Scan for the cell matching the given text and deliver its (X, Y) coordinate at center. 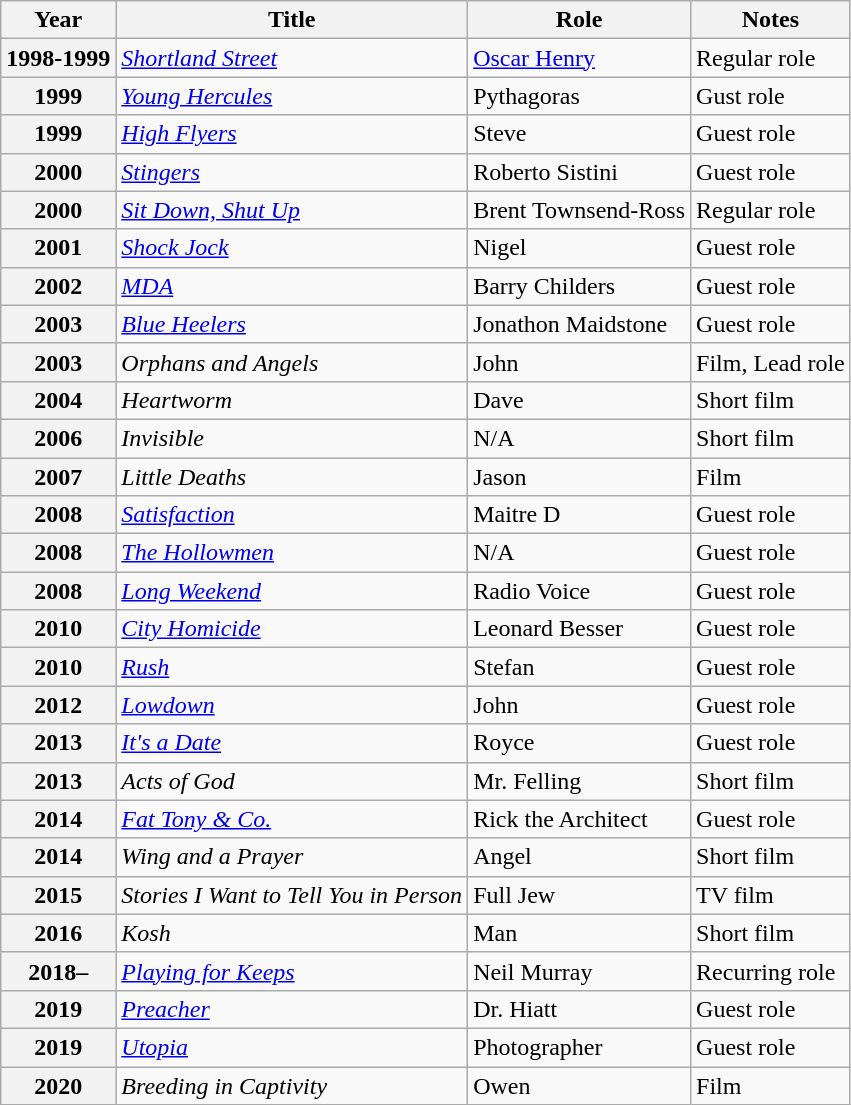
2004 (58, 400)
Little Deaths (292, 477)
Notes (771, 20)
2012 (58, 705)
Breeding in Captivity (292, 1085)
Stingers (292, 172)
Maitre D (580, 515)
Orphans and Angels (292, 362)
Full Jew (580, 895)
Steve (580, 134)
2020 (58, 1085)
2001 (58, 248)
Mr. Felling (580, 781)
High Flyers (292, 134)
Heartworm (292, 400)
Preacher (292, 1009)
Owen (580, 1085)
Utopia (292, 1047)
Photographer (580, 1047)
TV film (771, 895)
Jason (580, 477)
Film, Lead role (771, 362)
Oscar Henry (580, 58)
Recurring role (771, 971)
1998-1999 (58, 58)
Shock Jock (292, 248)
Leonard Besser (580, 629)
Neil Murray (580, 971)
2006 (58, 438)
Roberto Sistini (580, 172)
MDA (292, 286)
2007 (58, 477)
Year (58, 20)
Role (580, 20)
Nigel (580, 248)
Dr. Hiatt (580, 1009)
Blue Heelers (292, 324)
2015 (58, 895)
Long Weekend (292, 591)
Acts of God (292, 781)
It's a Date (292, 743)
City Homicide (292, 629)
Rick the Architect (580, 819)
Dave (580, 400)
2016 (58, 933)
Kosh (292, 933)
Lowdown (292, 705)
Barry Childers (580, 286)
Playing for Keeps (292, 971)
Young Hercules (292, 96)
The Hollowmen (292, 553)
2018– (58, 971)
Wing and a Prayer (292, 857)
Angel (580, 857)
Man (580, 933)
Shortland Street (292, 58)
Jonathon Maidstone (580, 324)
Fat Tony & Co. (292, 819)
Stories I Want to Tell You in Person (292, 895)
Rush (292, 667)
Radio Voice (580, 591)
2002 (58, 286)
Gust role (771, 96)
Invisible (292, 438)
Brent Townsend-Ross (580, 210)
Title (292, 20)
Royce (580, 743)
Stefan (580, 667)
Pythagoras (580, 96)
Sit Down, Shut Up (292, 210)
Satisfaction (292, 515)
